Pinpoint the cell where the given text exists, returning its [X, Y] midpoint coordinate. 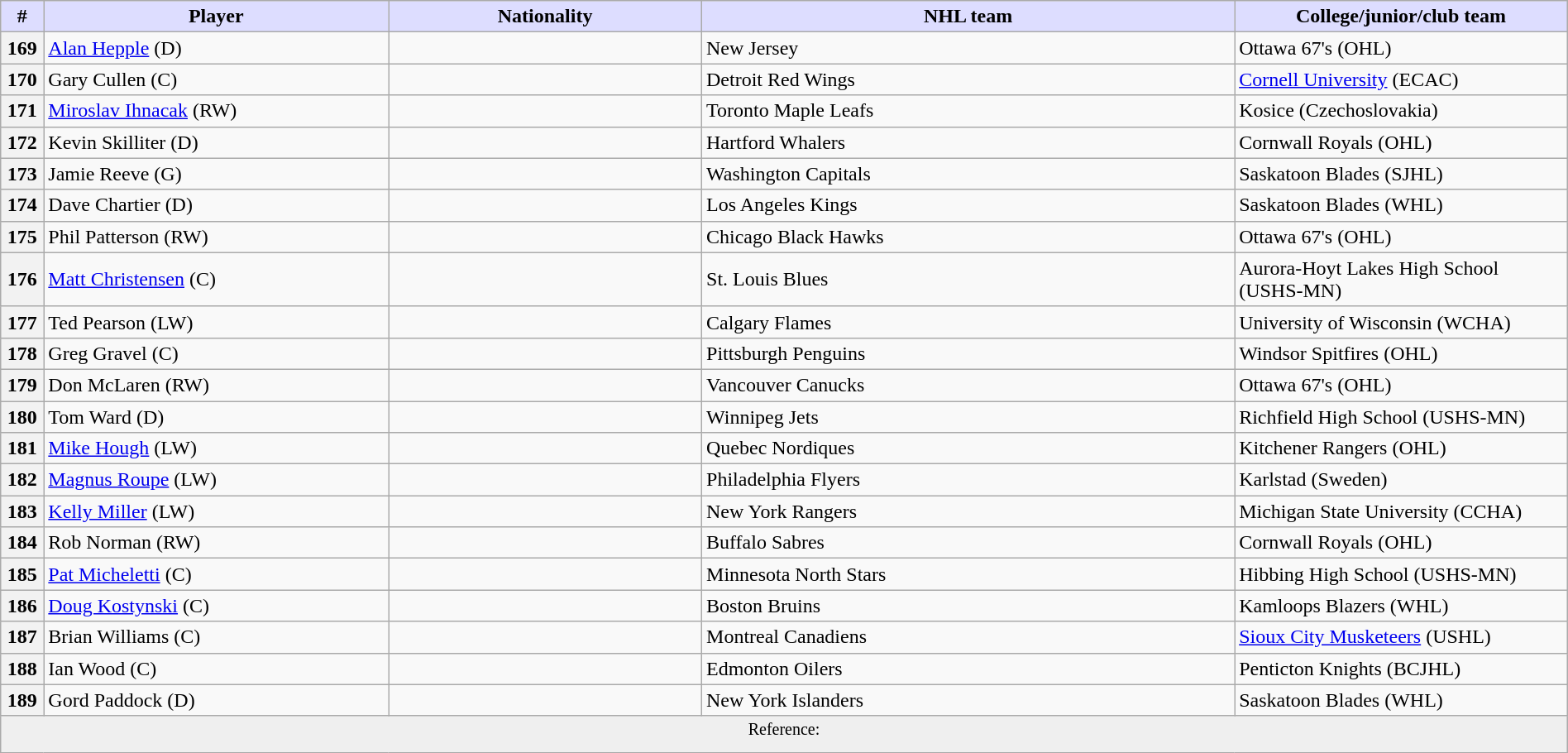
Aurora-Hoyt Lakes High School (USHS-MN) [1401, 280]
Kevin Skilliter (D) [217, 142]
Mike Hough (LW) [217, 448]
Dave Chartier (D) [217, 205]
Saskatoon Blades (SJHL) [1401, 174]
Vancouver Canucks [968, 385]
189 [22, 700]
185 [22, 574]
181 [22, 448]
177 [22, 322]
Ian Wood (C) [217, 669]
Richfield High School (USHS-MN) [1401, 416]
183 [22, 511]
New York Islanders [968, 700]
180 [22, 416]
Montreal Canadiens [968, 637]
182 [22, 480]
Pat Micheletti (C) [217, 574]
Buffalo Sabres [968, 543]
Kosice (Czechoslovakia) [1401, 111]
Edmonton Oilers [968, 669]
NHL team [968, 17]
Miroslav Ihnacak (RW) [217, 111]
184 [22, 543]
Winnipeg Jets [968, 416]
Boston Bruins [968, 606]
178 [22, 353]
St. Louis Blues [968, 280]
Matt Christensen (C) [217, 280]
Philadelphia Flyers [968, 480]
Hartford Whalers [968, 142]
Quebec Nordiques [968, 448]
Nationality [546, 17]
Calgary Flames [968, 322]
Washington Capitals [968, 174]
187 [22, 637]
Reference: [784, 735]
Michigan State University (CCHA) [1401, 511]
Kamloops Blazers (WHL) [1401, 606]
172 [22, 142]
Sioux City Musketeers (USHL) [1401, 637]
Greg Gravel (C) [217, 353]
173 [22, 174]
Gord Paddock (D) [217, 700]
Karlstad (Sweden) [1401, 480]
Detroit Red Wings [968, 79]
Tom Ward (D) [217, 416]
171 [22, 111]
Alan Hepple (D) [217, 48]
186 [22, 606]
Rob Norman (RW) [217, 543]
Hibbing High School (USHS-MN) [1401, 574]
Brian Williams (C) [217, 637]
174 [22, 205]
Toronto Maple Leafs [968, 111]
Phil Patterson (RW) [217, 237]
# [22, 17]
University of Wisconsin (WCHA) [1401, 322]
Los Angeles Kings [968, 205]
Penticton Knights (BCJHL) [1401, 669]
Player [217, 17]
175 [22, 237]
New Jersey [968, 48]
169 [22, 48]
Don McLaren (RW) [217, 385]
Pittsburgh Penguins [968, 353]
College/junior/club team [1401, 17]
Kelly Miller (LW) [217, 511]
Magnus Roupe (LW) [217, 480]
Chicago Black Hawks [968, 237]
176 [22, 280]
Doug Kostynski (C) [217, 606]
Kitchener Rangers (OHL) [1401, 448]
188 [22, 669]
Ted Pearson (LW) [217, 322]
Gary Cullen (C) [217, 79]
Jamie Reeve (G) [217, 174]
170 [22, 79]
New York Rangers [968, 511]
Minnesota North Stars [968, 574]
Cornell University (ECAC) [1401, 79]
Windsor Spitfires (OHL) [1401, 353]
179 [22, 385]
